Identify which cell holds the provided text, then report its [X, Y] central coordinate. 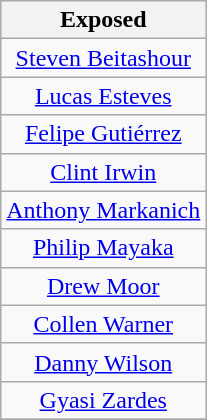
Collen Warner [104, 324]
Anthony Markanich [104, 210]
Clint Irwin [104, 172]
Danny Wilson [104, 362]
Philip Mayaka [104, 248]
Lucas Esteves [104, 96]
Steven Beitashour [104, 58]
Drew Moor [104, 286]
Exposed [104, 20]
Felipe Gutiérrez [104, 134]
Gyasi Zardes [104, 400]
